Scan for the cell matching the given text and deliver its (x, y) coordinate at center. 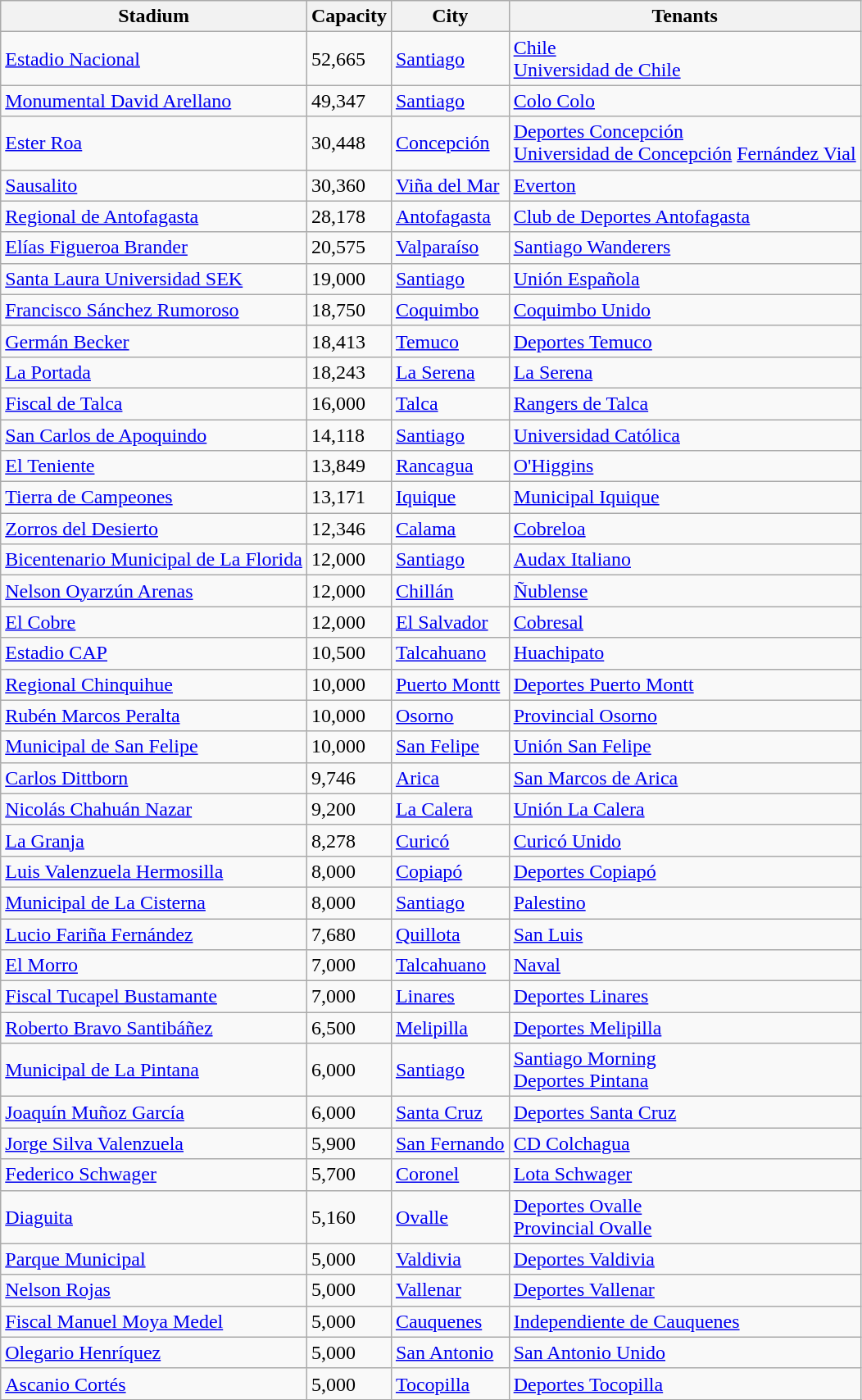
San Marcos de Arica (685, 778)
13,849 (349, 466)
Antofagasta (450, 216)
Estadio Nacional (154, 59)
ChileUniversidad de Chile (685, 59)
Valparaíso (450, 248)
Curicó (450, 840)
Parque Municipal (154, 1259)
Osorno (450, 716)
La Portada (154, 372)
Curicó Unido (685, 840)
Huachipato (685, 653)
Unión San Felipe (685, 747)
Iquique (450, 498)
Santa Laura Universidad SEK (154, 279)
30,360 (349, 185)
Joaquín Muñoz García (154, 1112)
La Granja (154, 840)
Estadio CAP (154, 653)
Municipal Iquique (685, 498)
Melipilla (450, 1028)
Deportes OvalleProvincial Ovalle (685, 1216)
Diaguita (154, 1216)
Santiago Wanderers (685, 248)
Temuco (450, 341)
San Carlos de Apoquindo (154, 435)
Santiago MorningDeportes Pintana (685, 1070)
Universidad Católica (685, 435)
Linares (450, 997)
Carlos Dittborn (154, 778)
Deportes Valdivia (685, 1259)
Unión La Calera (685, 809)
Nicolás Chahuán Nazar (154, 809)
Viña del Mar (450, 185)
Rancagua (450, 466)
Municipal de San Felipe (154, 747)
Cauquenes (450, 1321)
Nelson Rojas (154, 1290)
8,278 (349, 840)
Chillán (450, 591)
Tocopilla (450, 1384)
Olegario Henríquez (154, 1352)
San Fernando (450, 1143)
Copiapó (450, 871)
5,160 (349, 1216)
18,243 (349, 372)
San Luis (685, 934)
13,171 (349, 498)
Tierra de Campeones (154, 498)
Santa Cruz (450, 1112)
Coquimbo Unido (685, 310)
Talca (450, 403)
Palestino (685, 902)
Deportes Linares (685, 997)
Ovalle (450, 1216)
Cobreloa (685, 529)
18,413 (349, 341)
Fiscal Tucapel Bustamante (154, 997)
Lucio Fariña Fernández (154, 934)
Deportes Vallenar (685, 1290)
49,347 (349, 101)
Coronel (450, 1175)
El Salvador (450, 622)
La Calera (450, 809)
CD Colchagua (685, 1143)
Ester Roa (154, 143)
Unión Española (685, 279)
5,900 (349, 1143)
Stadium (154, 16)
9,200 (349, 809)
Deportes ConcepciónUniversidad de Concepción Fernández Vial (685, 143)
El Teniente (154, 466)
Cobresal (685, 622)
Roberto Bravo Santibáñez (154, 1028)
Deportes Temuco (685, 341)
10,500 (349, 653)
9,746 (349, 778)
San Felipe (450, 747)
Provincial Osorno (685, 716)
Deportes Melipilla (685, 1028)
Valdivia (450, 1259)
Fiscal de Talca (154, 403)
Colo Colo (685, 101)
Municipal de La Cisterna (154, 902)
Germán Becker (154, 341)
Monumental David Arellano (154, 101)
19,000 (349, 279)
30,448 (349, 143)
Deportes Santa Cruz (685, 1112)
Zorros del Desierto (154, 529)
Ñublense (685, 591)
O'Higgins (685, 466)
Audax Italiano (685, 560)
Bicentenario Municipal de La Florida (154, 560)
Concepción (450, 143)
Fiscal Manuel Moya Medel (154, 1321)
City (450, 16)
Nelson Oyarzún Arenas (154, 591)
Naval (685, 966)
20,575 (349, 248)
Luis Valenzuela Hermosilla (154, 871)
Deportes Tocopilla (685, 1384)
6,500 (349, 1028)
52,665 (349, 59)
Calama (450, 529)
Club de Deportes Antofagasta (685, 216)
Everton (685, 185)
Coquimbo (450, 310)
Independiente de Cauquenes (685, 1321)
Federico Schwager (154, 1175)
San Antonio Unido (685, 1352)
18,750 (349, 310)
Deportes Copiapó (685, 871)
Lota Schwager (685, 1175)
Rangers de Talca (685, 403)
Jorge Silva Valenzuela (154, 1143)
Municipal de La Pintana (154, 1070)
Sausalito (154, 185)
12,346 (349, 529)
28,178 (349, 216)
Deportes Puerto Montt (685, 684)
Ascanio Cortés (154, 1384)
El Cobre (154, 622)
16,000 (349, 403)
Tenants (685, 16)
Quillota (450, 934)
7,680 (349, 934)
Capacity (349, 16)
5,700 (349, 1175)
Elías Figueroa Brander (154, 248)
Rubén Marcos Peralta (154, 716)
San Antonio (450, 1352)
14,118 (349, 435)
Francisco Sánchez Rumoroso (154, 310)
Regional de Antofagasta (154, 216)
Puerto Montt (450, 684)
Vallenar (450, 1290)
Regional Chinquihue (154, 684)
Arica (450, 778)
El Morro (154, 966)
